From the cell containing the given text, extract its center point as (x, y) coordinate. 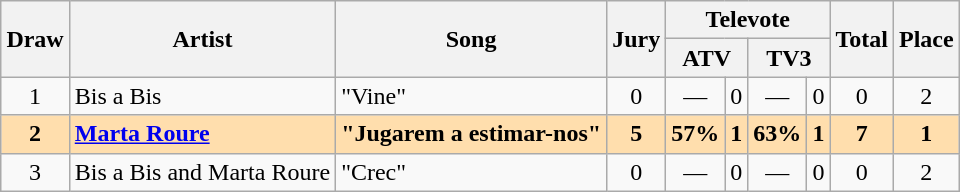
"Jugarem a estimar-nos" (472, 134)
Total (862, 39)
Artist (202, 39)
5 (636, 134)
57% (696, 134)
Televote (748, 20)
"Vine" (472, 96)
63% (778, 134)
ATV (707, 58)
Bis a Bis and Marta Roure (202, 172)
Bis a Bis (202, 96)
Draw (35, 39)
"Crec" (472, 172)
Place (926, 39)
TV3 (789, 58)
7 (862, 134)
Song (472, 39)
Marta Roure (202, 134)
3 (35, 172)
Jury (636, 39)
